Pinpoint the cell where the given text exists, returning its [x, y] midpoint coordinate. 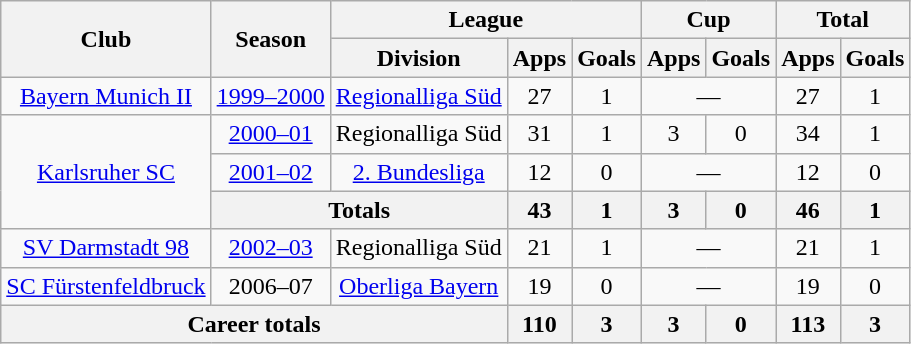
Karlsruher SC [106, 172]
31 [539, 134]
43 [539, 210]
113 [808, 324]
SC Fürstenfeldbruck [106, 286]
Cup [708, 20]
Bayern Munich II [106, 96]
110 [539, 324]
Season [270, 39]
34 [808, 134]
2. Bundesliga [418, 172]
2000–01 [270, 134]
Oberliga Bayern [418, 286]
Career totals [254, 324]
46 [808, 210]
2002–03 [270, 248]
SV Darmstadt 98 [106, 248]
Division [418, 58]
Totals [359, 210]
Club [106, 39]
2001–02 [270, 172]
Total [843, 20]
2006–07 [270, 286]
League [486, 20]
1999–2000 [270, 96]
